For the text-containing cell, return its midpoint in (x, y) coordinate format. 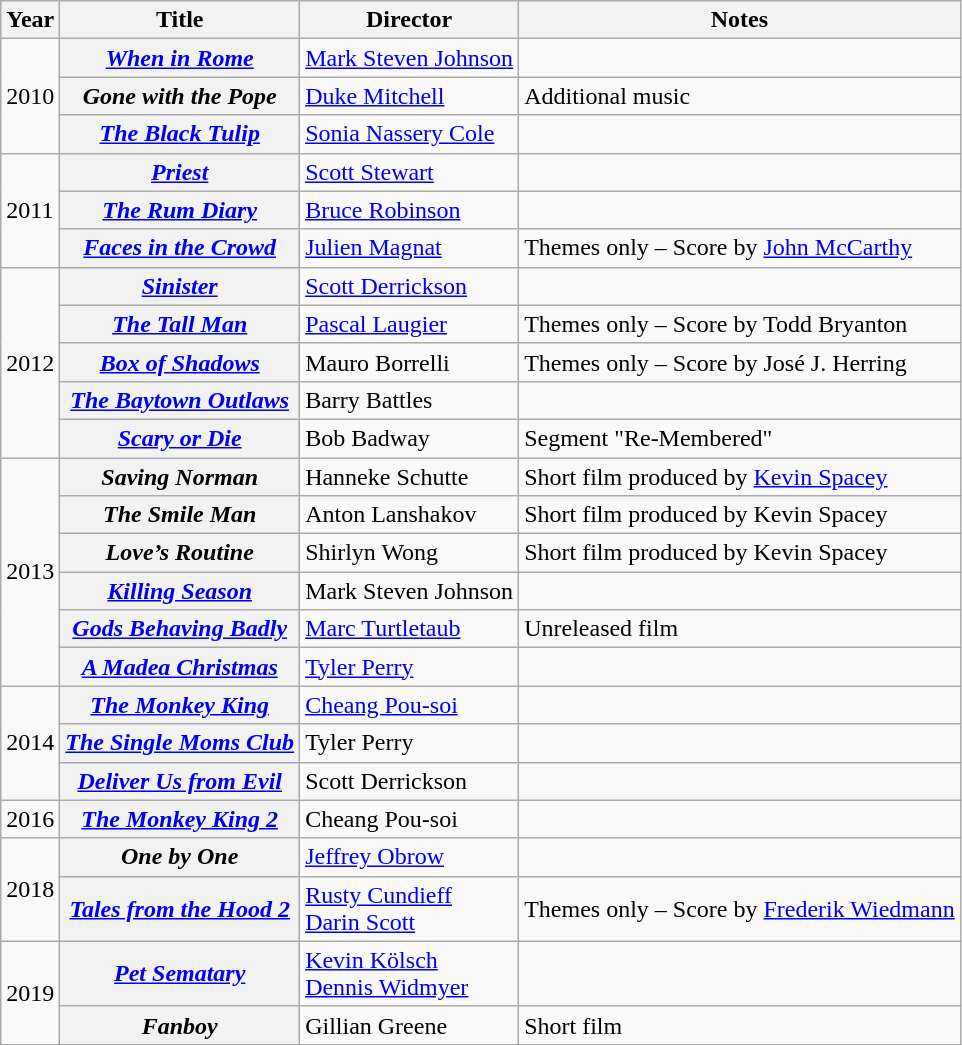
Sinister (180, 286)
Segment "Re-Membered" (740, 438)
Gillian Greene (410, 1025)
Themes only – Score by Todd Bryanton (740, 324)
Themes only – Score by Frederik Wiedmann (740, 908)
Rusty CundieffDarin Scott (410, 908)
Gods Behaving Badly (180, 629)
Marc Turtletaub (410, 629)
Jeffrey Obrow (410, 857)
Kevin KölschDennis Widmyer (410, 974)
Priest (180, 172)
A Madea Christmas (180, 667)
The Baytown Outlaws (180, 400)
Fanboy (180, 1025)
The Tall Man (180, 324)
Scott Stewart (410, 172)
2010 (30, 96)
Tales from the Hood 2 (180, 908)
2013 (30, 572)
Deliver Us from Evil (180, 781)
Gone with the Pope (180, 96)
Notes (740, 20)
The Monkey King 2 (180, 819)
One by One (180, 857)
Shirlyn Wong (410, 553)
Short film (740, 1025)
Themes only – Score by John McCarthy (740, 248)
Barry Battles (410, 400)
Sonia Nassery Cole (410, 134)
2012 (30, 362)
Unreleased film (740, 629)
The Rum Diary (180, 210)
Director (410, 20)
Scary or Die (180, 438)
Duke Mitchell (410, 96)
Additional music (740, 96)
2018 (30, 890)
Killing Season (180, 591)
Anton Lanshakov (410, 515)
2014 (30, 743)
The Monkey King (180, 705)
Bruce Robinson (410, 210)
Saving Norman (180, 477)
Faces in the Crowd (180, 248)
Themes only – Score by José J. Herring (740, 362)
2019 (30, 992)
The Smile Man (180, 515)
Pascal Laugier (410, 324)
When in Rome (180, 58)
2016 (30, 819)
Love’s Routine (180, 553)
Box of Shadows (180, 362)
Hanneke Schutte (410, 477)
Title (180, 20)
Julien Magnat (410, 248)
Bob Badway (410, 438)
Mauro Borrelli (410, 362)
2011 (30, 210)
Year (30, 20)
Pet Sematary (180, 974)
The Single Moms Club (180, 743)
The Black Tulip (180, 134)
